Determine the [X, Y] coordinate at the center of the cell enclosing the given text.  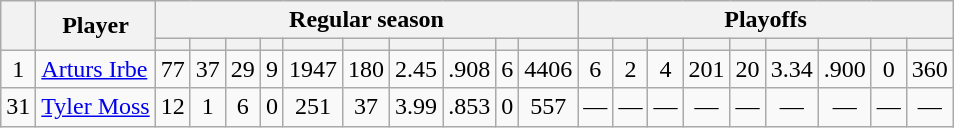
360 [930, 69]
557 [548, 107]
31 [18, 107]
3.99 [416, 107]
.908 [470, 69]
180 [366, 69]
2.45 [416, 69]
.853 [470, 107]
29 [242, 69]
201 [706, 69]
Regular season [366, 20]
Playoffs [766, 20]
1947 [312, 69]
2 [630, 69]
9 [272, 69]
251 [312, 107]
12 [172, 107]
Arturs Irbe [96, 69]
Player [96, 26]
4 [666, 69]
3.34 [792, 69]
20 [748, 69]
77 [172, 69]
Tyler Moss [96, 107]
.900 [844, 69]
4406 [548, 69]
